Determine the (x, y) coordinate at the center of the cell enclosing the given text.  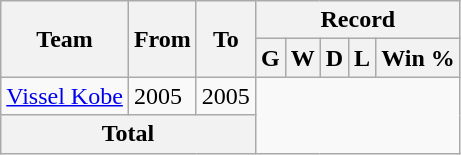
W (302, 58)
G (270, 58)
Record (358, 20)
Vissel Kobe (65, 96)
Total (128, 134)
L (362, 58)
Win % (418, 58)
From (162, 39)
Team (65, 39)
D (334, 58)
To (226, 39)
